Return [x, y] of the center of cell containing provided text 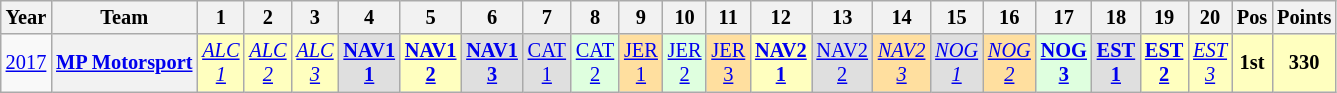
ALC3 [314, 63]
16 [1010, 17]
JER3 [728, 63]
Team [124, 17]
JER1 [641, 63]
1 [220, 17]
NOG2 [1010, 63]
11 [728, 17]
6 [492, 17]
330 [1304, 63]
5 [430, 17]
JER2 [685, 63]
9 [641, 17]
19 [1164, 17]
2 [268, 17]
1st [1252, 63]
EST3 [1210, 63]
NOG3 [1064, 63]
8 [595, 17]
NAV21 [780, 63]
15 [956, 17]
NOG1 [956, 63]
10 [685, 17]
18 [1116, 17]
NAV22 [842, 63]
CAT1 [547, 63]
7 [547, 17]
12 [780, 17]
17 [1064, 17]
ALC1 [220, 63]
MP Motorsport [124, 63]
NAV13 [492, 63]
Year [26, 17]
CAT2 [595, 63]
4 [370, 17]
14 [902, 17]
Pos [1252, 17]
2017 [26, 63]
NAV12 [430, 63]
13 [842, 17]
20 [1210, 17]
Points [1304, 17]
NAV23 [902, 63]
EST1 [1116, 63]
EST2 [1164, 63]
ALC2 [268, 63]
3 [314, 17]
NAV11 [370, 63]
